Output the [x, y] coordinate of the center of the cell containing the given text.  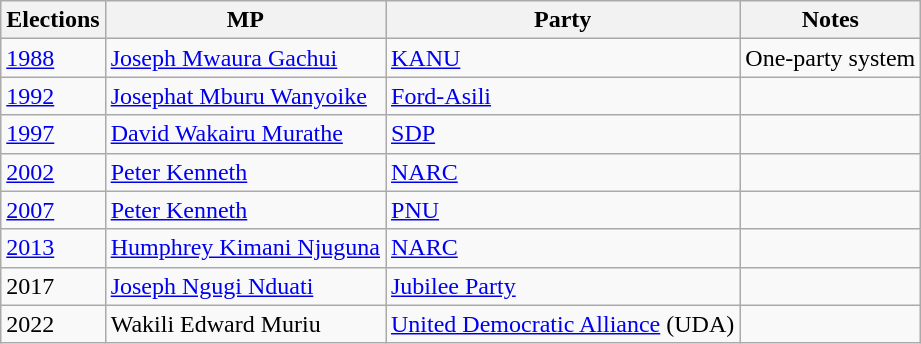
2017 [53, 286]
David Wakairu Murathe [245, 134]
Wakili Edward Muriu [245, 324]
Jubilee Party [563, 286]
Notes [830, 20]
Joseph Mwaura Gachui [245, 58]
1988 [53, 58]
One-party system [830, 58]
United Democratic Alliance (UDA) [563, 324]
2007 [53, 210]
Joseph Ngugi Nduati [245, 286]
SDP [563, 134]
PNU [563, 210]
Ford-Asili [563, 96]
2013 [53, 248]
KANU [563, 58]
1997 [53, 134]
2002 [53, 172]
Elections [53, 20]
2022 [53, 324]
Humphrey Kimani Njuguna [245, 248]
MP [245, 20]
Josephat Mburu Wanyoike [245, 96]
1992 [53, 96]
Party [563, 20]
